Extract the (x, y) coordinate from the center of the cell holding the provided text.  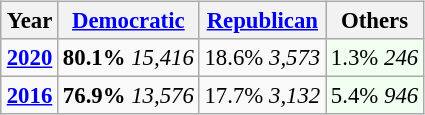
17.7% 3,132 (262, 96)
Democratic (129, 21)
5.4% 946 (375, 96)
80.1% 15,416 (129, 58)
2016 (29, 96)
76.9% 13,576 (129, 96)
Republican (262, 21)
Year (29, 21)
Others (375, 21)
1.3% 246 (375, 58)
18.6% 3,573 (262, 58)
2020 (29, 58)
